Locate the cell with the specified text and output its [x, y] center coordinate. 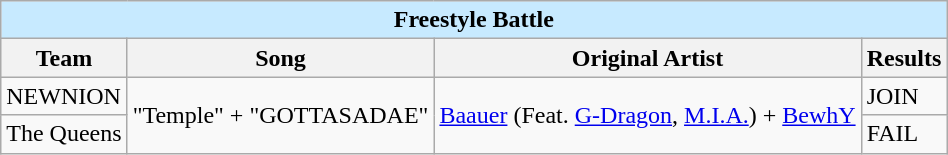
NEWNION [64, 96]
Team [64, 58]
The Queens [64, 134]
JOIN [904, 96]
FAIL [904, 134]
Results [904, 58]
Song [280, 58]
Original Artist [648, 58]
"Temple" + "GOTTASADAE" [280, 115]
Freestyle Battle [474, 20]
Baauer (Feat. G-Dragon, M.I.A.) + BewhY [648, 115]
